Return (x, y) of the center of cell containing provided text 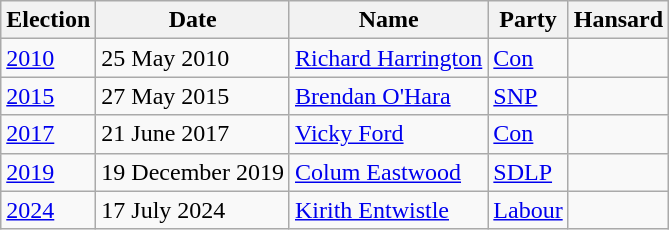
19 December 2019 (193, 172)
Brendan O'Hara (388, 96)
2015 (48, 96)
Hansard (618, 20)
25 May 2010 (193, 58)
Labour (528, 210)
2010 (48, 58)
2019 (48, 172)
21 June 2017 (193, 134)
Colum Eastwood (388, 172)
Election (48, 20)
Name (388, 20)
Party (528, 20)
2024 (48, 210)
Vicky Ford (388, 134)
17 July 2024 (193, 210)
27 May 2015 (193, 96)
2017 (48, 134)
Date (193, 20)
SDLP (528, 172)
Kirith Entwistle (388, 210)
SNP (528, 96)
Richard Harrington (388, 58)
